Search for the cell housing the specified text and yield its (x, y) center coordinate. 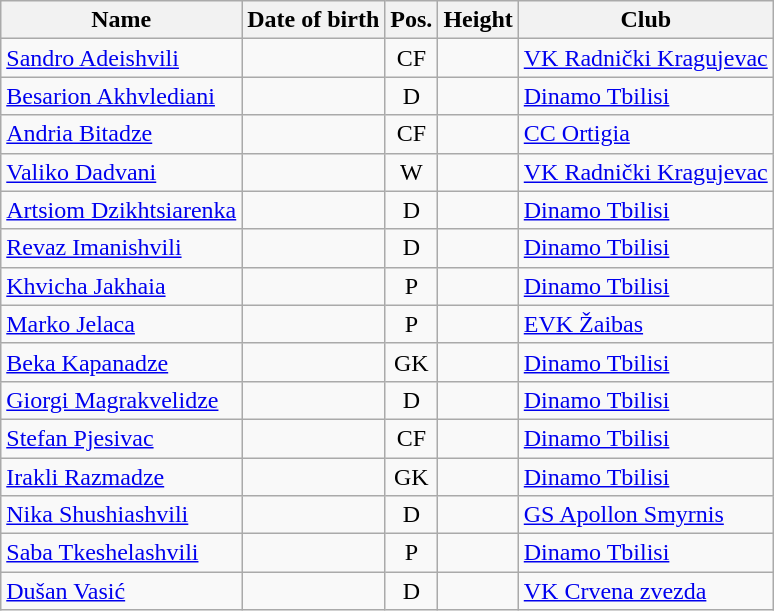
Valiko Dadvani (122, 172)
EVK Žaibas (646, 324)
Name (122, 20)
Besarion Akhvlediani (122, 96)
Khvicha Jakhaia (122, 286)
Andria Bitadze (122, 134)
Beka Kapanadze (122, 362)
Giorgi Magrakvelidze (122, 400)
W (412, 172)
Sandro Adeishvili (122, 58)
Irakli Razmadze (122, 477)
Height (478, 20)
Date of birth (314, 20)
Revaz Imanishvili (122, 248)
Club (646, 20)
Marko Jelaca (122, 324)
Saba Tkeshelashvili (122, 553)
Nika Shushiashvili (122, 515)
Pos. (412, 20)
CC Ortigia (646, 134)
Stefan Pjesivac (122, 438)
Dušan Vasić (122, 591)
GS Apollon Smyrnis (646, 515)
VK Crvena zvezda (646, 591)
Artsiom Dzikhtsiarenka (122, 210)
